Detect which cell encompasses the target text, then output its (x, y) center coordinate. 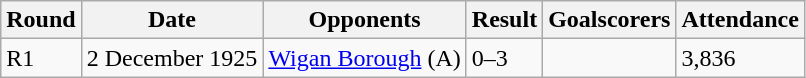
Date (172, 20)
Attendance (740, 20)
Result (504, 20)
2 December 1925 (172, 58)
Goalscorers (610, 20)
Opponents (364, 20)
R1 (41, 58)
Wigan Borough (A) (364, 58)
3,836 (740, 58)
0–3 (504, 58)
Round (41, 20)
